Identify which cell holds the provided text, then report its (X, Y) central coordinate. 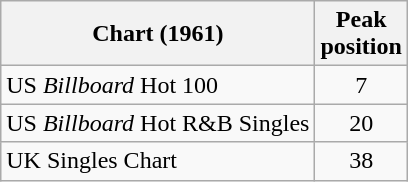
38 (361, 161)
20 (361, 123)
UK Singles Chart (158, 161)
US Billboard Hot R&B Singles (158, 123)
Peakposition (361, 34)
Chart (1961) (158, 34)
US Billboard Hot 100 (158, 85)
7 (361, 85)
